Find where the given text appears and provide that cell's center as [x, y] coordinate. 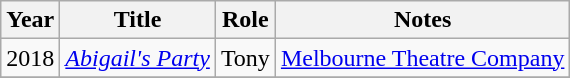
Role [245, 20]
Melbourne Theatre Company [422, 58]
Abigail's Party [138, 58]
Tony [245, 58]
Year [30, 20]
Title [138, 20]
2018 [30, 58]
Notes [422, 20]
